Determine the (X, Y) coordinate at the center of the cell enclosing the given text.  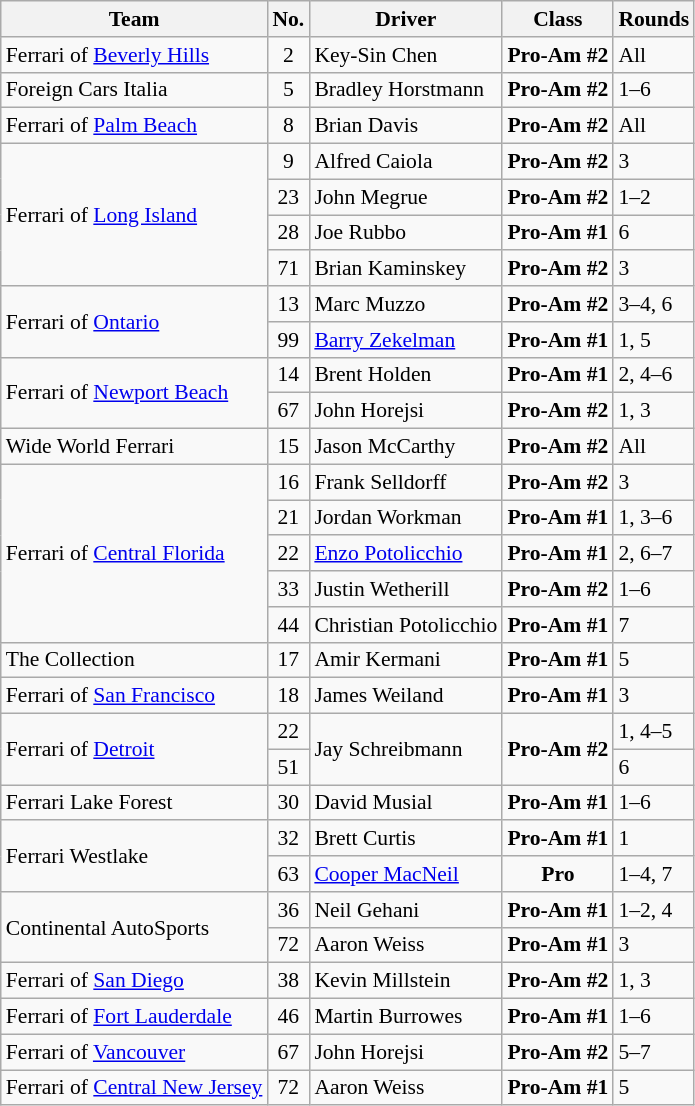
38 (288, 981)
Ferrari of Detroit (134, 750)
Team (134, 19)
Ferrari of Long Island (134, 215)
Key-Sin Chen (406, 55)
Jordan Workman (406, 518)
1–4, 7 (654, 874)
16 (288, 482)
Barry Zekelman (406, 340)
1–2 (654, 197)
Rounds (654, 19)
9 (288, 162)
James Weiland (406, 696)
Ferrari of Newport Beach (134, 392)
Wide World Ferrari (134, 447)
Ferrari of Fort Lauderdale (134, 1017)
17 (288, 660)
30 (288, 803)
Ferrari Westlake (134, 856)
1 (654, 839)
3–4, 6 (654, 304)
Continental AutoSports (134, 928)
Jay Schreibmann (406, 750)
Joe Rubbo (406, 233)
Brett Curtis (406, 839)
The Collection (134, 660)
Amir Kermani (406, 660)
71 (288, 269)
33 (288, 589)
Neil Gehani (406, 910)
Driver (406, 19)
2, 4–6 (654, 375)
Ferrari of Palm Beach (134, 126)
Ferrari of Central New Jersey (134, 1088)
Ferrari Lake Forest (134, 803)
51 (288, 767)
Class (558, 19)
Justin Wetherill (406, 589)
Ferrari of Central Florida (134, 553)
Enzo Potolicchio (406, 554)
46 (288, 1017)
John Megrue (406, 197)
1–2, 4 (654, 910)
1, 4–5 (654, 732)
1, 5 (654, 340)
Bradley Horstmann (406, 90)
8 (288, 126)
7 (654, 625)
21 (288, 518)
99 (288, 340)
Brent Holden (406, 375)
Brian Davis (406, 126)
Jason McCarthy (406, 447)
Kevin Millstein (406, 981)
Marc Muzzo (406, 304)
Pro (558, 874)
David Musial (406, 803)
15 (288, 447)
Ferrari of San Francisco (134, 696)
28 (288, 233)
23 (288, 197)
Alfred Caiola (406, 162)
Ferrari of Beverly Hills (134, 55)
2 (288, 55)
44 (288, 625)
Ferrari of Ontario (134, 322)
14 (288, 375)
Brian Kaminskey (406, 269)
63 (288, 874)
Foreign Cars Italia (134, 90)
Martin Burrowes (406, 1017)
18 (288, 696)
5–7 (654, 1052)
Frank Selldorff (406, 482)
Ferrari of Vancouver (134, 1052)
13 (288, 304)
32 (288, 839)
Christian Potolicchio (406, 625)
No. (288, 19)
Ferrari of San Diego (134, 981)
1, 3–6 (654, 518)
2, 6–7 (654, 554)
Cooper MacNeil (406, 874)
36 (288, 910)
